Identify which cell holds the provided text, then report its (x, y) central coordinate. 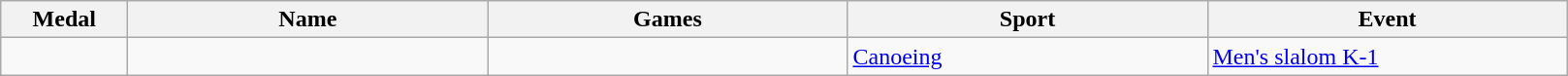
Medal (64, 19)
Sport (1028, 19)
Men's slalom K-1 (1387, 57)
Games (667, 19)
Name (308, 19)
Event (1387, 19)
Canoeing (1028, 57)
